Pinpoint the cell where the given text exists, returning its [x, y] midpoint coordinate. 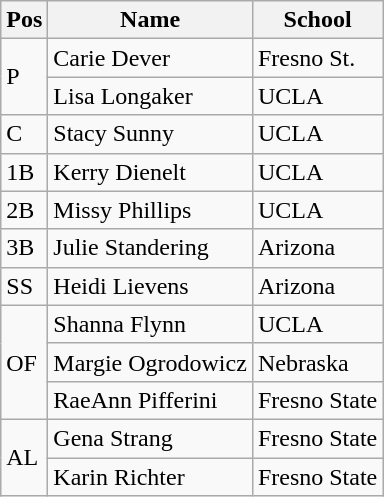
Stacy Sunny [150, 134]
OF [24, 362]
C [24, 134]
AL [24, 457]
Julie Standering [150, 248]
Kerry Dienelt [150, 172]
RaeAnn Pifferini [150, 400]
Carie Dever [150, 58]
Gena Strang [150, 438]
Fresno St. [317, 58]
Karin Richter [150, 477]
P [24, 77]
Name [150, 20]
1B [24, 172]
Margie Ogrodowicz [150, 362]
Pos [24, 20]
School [317, 20]
Heidi Lievens [150, 286]
Shanna Flynn [150, 324]
Missy Phillips [150, 210]
Nebraska [317, 362]
3B [24, 248]
Lisa Longaker [150, 96]
SS [24, 286]
2B [24, 210]
